Pinpoint the cell where the given text exists, returning its (x, y) midpoint coordinate. 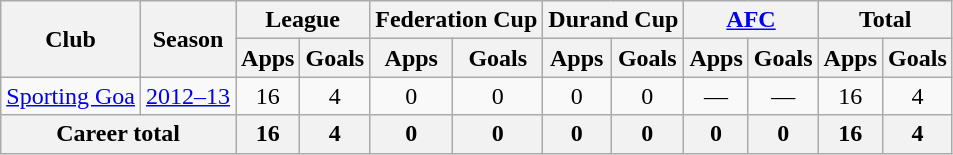
Durand Cup (614, 20)
Sporting Goa (71, 96)
Club (71, 39)
League (303, 20)
Total (885, 20)
2012–13 (188, 96)
Season (188, 39)
AFC (751, 20)
Career total (118, 134)
Federation Cup (456, 20)
